Scan for the cell matching the given text and deliver its [x, y] coordinate at center. 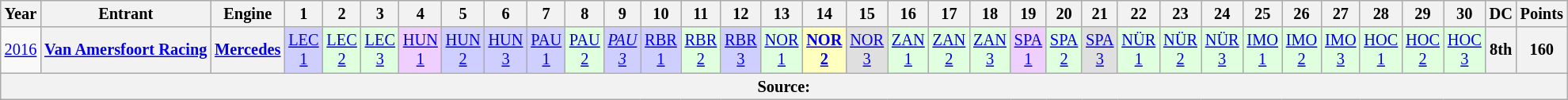
Mercedes [247, 50]
1 [303, 13]
HUN3 [506, 50]
14 [824, 13]
12 [740, 13]
NÜR2 [1180, 50]
RBR3 [740, 50]
7 [546, 13]
22 [1139, 13]
30 [1465, 13]
PAU2 [584, 50]
ZAN3 [990, 50]
NOR3 [866, 50]
8th [1501, 50]
ZAN1 [908, 50]
PAU3 [622, 50]
Year [21, 13]
6 [506, 13]
HOC3 [1465, 50]
25 [1262, 13]
27 [1340, 13]
SPA2 [1064, 50]
LEC3 [380, 50]
24 [1223, 13]
Source: [784, 87]
2016 [21, 50]
10 [660, 13]
HOC2 [1422, 50]
23 [1180, 13]
NÜR1 [1139, 50]
DC [1501, 13]
5 [463, 13]
IMO1 [1262, 50]
4 [421, 13]
Points [1542, 13]
RBR2 [701, 50]
Van Amersfoort Racing [125, 50]
11 [701, 13]
Engine [247, 13]
20 [1064, 13]
9 [622, 13]
Entrant [125, 13]
NÜR3 [1223, 50]
13 [782, 13]
NOR1 [782, 50]
NOR2 [824, 50]
3 [380, 13]
8 [584, 13]
HOC1 [1381, 50]
16 [908, 13]
IMO2 [1302, 50]
21 [1099, 13]
26 [1302, 13]
15 [866, 13]
SPA1 [1028, 50]
IMO3 [1340, 50]
HUN1 [421, 50]
ZAN2 [950, 50]
HUN2 [463, 50]
29 [1422, 13]
PAU1 [546, 50]
160 [1542, 50]
17 [950, 13]
19 [1028, 13]
LEC1 [303, 50]
LEC2 [342, 50]
18 [990, 13]
2 [342, 13]
28 [1381, 13]
RBR1 [660, 50]
SPA3 [1099, 50]
